Return [X, Y] of the center of cell containing provided text 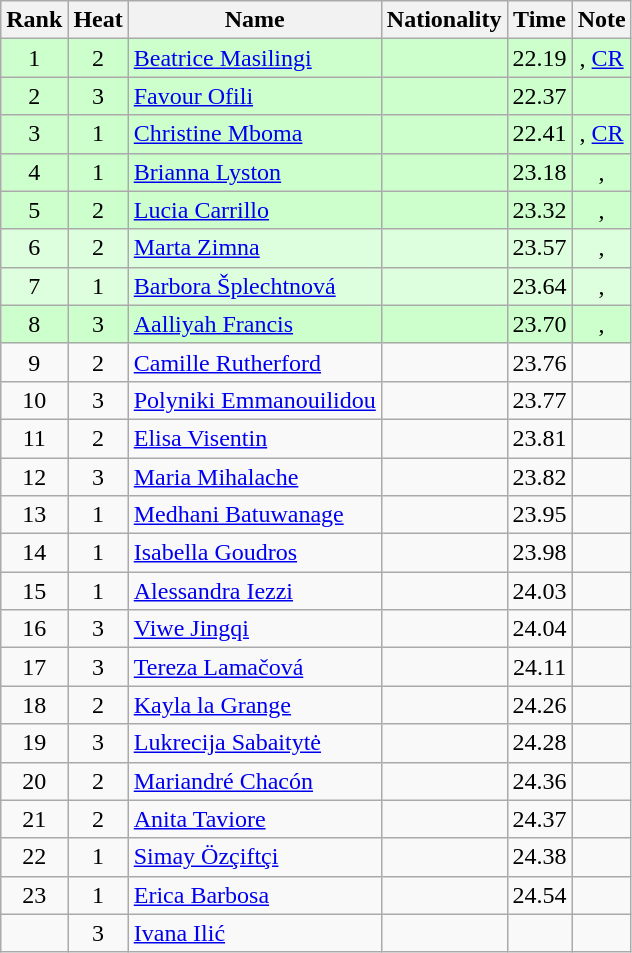
Name [254, 20]
5 [34, 210]
Simay Özçiftçi [254, 857]
Medhani Batuwanage [254, 515]
Isabella Goudros [254, 553]
12 [34, 477]
23.57 [540, 248]
7 [34, 286]
Barbora Šplechtnová [254, 286]
11 [34, 438]
23.32 [540, 210]
Elisa Visentin [254, 438]
24.38 [540, 857]
8 [34, 324]
22 [34, 857]
24.37 [540, 819]
24.28 [540, 743]
24.26 [540, 705]
23 [34, 895]
18 [34, 705]
23.82 [540, 477]
Maria Mihalache [254, 477]
13 [34, 515]
Lucia Carrillo [254, 210]
22.41 [540, 134]
23.77 [540, 400]
23.64 [540, 286]
Rank [34, 20]
23.95 [540, 515]
Aalliyah Francis [254, 324]
Heat [98, 20]
23.18 [540, 172]
Ivana Ilić [254, 933]
Mariandré Chacón [254, 781]
Christine Mboma [254, 134]
Anita Taviore [254, 819]
14 [34, 553]
10 [34, 400]
Favour Ofili [254, 96]
Erica Barbosa [254, 895]
Tereza Lamačová [254, 667]
22.19 [540, 58]
24.03 [540, 591]
23.70 [540, 324]
Beatrice Masilingi [254, 58]
20 [34, 781]
23.81 [540, 438]
Lukrecija Sabaitytė [254, 743]
21 [34, 819]
Note [602, 20]
24.54 [540, 895]
24.11 [540, 667]
Polyniki Emmanouilidou [254, 400]
17 [34, 667]
19 [34, 743]
Brianna Lyston [254, 172]
9 [34, 362]
Kayla la Grange [254, 705]
6 [34, 248]
4 [34, 172]
Time [540, 20]
24.36 [540, 781]
23.76 [540, 362]
15 [34, 591]
23.98 [540, 553]
Alessandra Iezzi [254, 591]
22.37 [540, 96]
Nationality [444, 20]
Camille Rutherford [254, 362]
Viwe Jingqi [254, 629]
16 [34, 629]
24.04 [540, 629]
Marta Zimna [254, 248]
